Return [X, Y] of the center of cell containing provided text 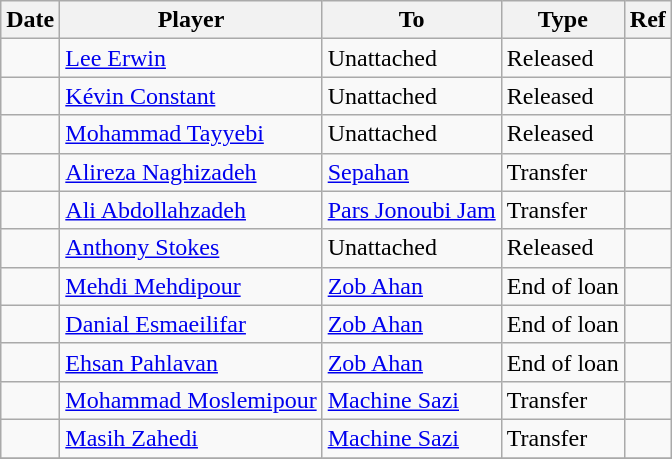
Mehdi Mehdipour [191, 286]
Masih Zahedi [191, 438]
Player [191, 20]
Type [562, 20]
Mohammad Tayyebi [191, 134]
Ref [648, 20]
To [412, 20]
Sepahan [412, 172]
Mohammad Moslemipour [191, 400]
Ali Abdollahzadeh [191, 210]
Kévin Constant [191, 96]
Lee Erwin [191, 58]
Alireza Naghizadeh [191, 172]
Pars Jonoubi Jam [412, 210]
Danial Esmaeilifar [191, 324]
Anthony Stokes [191, 248]
Date [30, 20]
Ehsan Pahlavan [191, 362]
